Determine the (x, y) coordinate at the center of the cell enclosing the given text.  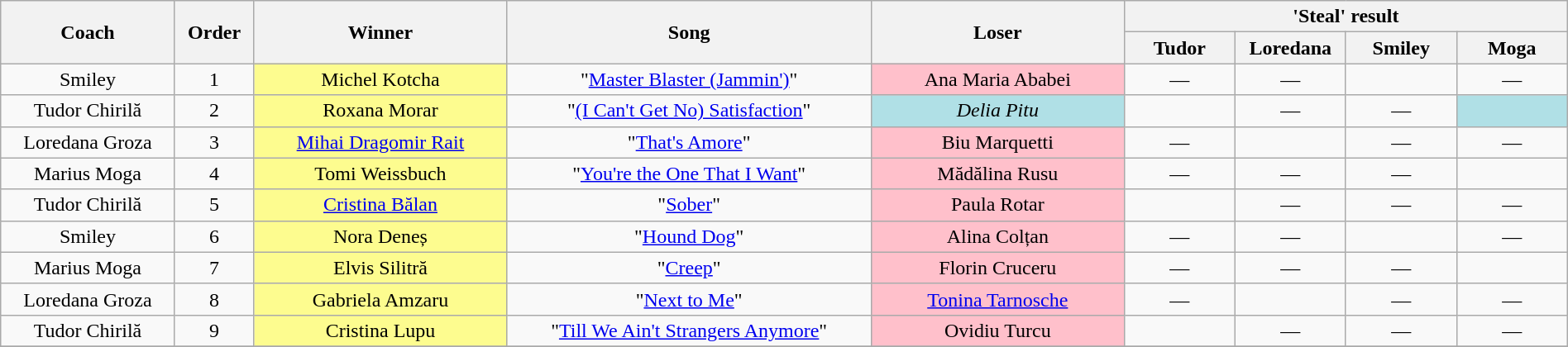
Loser (997, 32)
Michel Kotcha (380, 79)
"That's Amore" (689, 142)
7 (214, 268)
"Next to Me" (689, 299)
Tudor (1179, 48)
Nora Deneș (380, 236)
Ana Maria Ababei (997, 79)
"Hound Dog" (689, 236)
Delia Pitu (997, 111)
3 (214, 142)
"(I Can't Get No) Satisfaction" (689, 111)
9 (214, 330)
Alina Colțan (997, 236)
Mihai Dragomir Rait (380, 142)
Paula Rotar (997, 205)
"Creep" (689, 268)
'Steal' result (1346, 17)
Cristina Bălan (380, 205)
8 (214, 299)
5 (214, 205)
Gabriela Amzaru (380, 299)
4 (214, 173)
Elvis Silitră (380, 268)
Tonina Tarnosche (997, 299)
"You're the One That I Want" (689, 173)
Cristina Lupu (380, 330)
Ovidiu Turcu (997, 330)
Biu Marquetti (997, 142)
Roxana Morar (380, 111)
Florin Cruceru (997, 268)
Moga (1512, 48)
Tomi Weissbuch (380, 173)
"Till We Ain't Strangers Anymore" (689, 330)
"Master Blaster (Jammin')" (689, 79)
Mădălina Rusu (997, 173)
Loredana (1290, 48)
1 (214, 79)
"Sober" (689, 205)
Coach (88, 32)
Song (689, 32)
Order (214, 32)
Winner (380, 32)
6 (214, 236)
2 (214, 111)
